From the cell containing the given text, extract its center point as (x, y) coordinate. 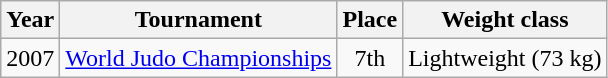
World Judo Championships (198, 58)
Weight class (505, 20)
7th (370, 58)
Year (30, 20)
Tournament (198, 20)
2007 (30, 58)
Place (370, 20)
Lightweight (73 kg) (505, 58)
